Search for the cell housing the specified text and yield its [x, y] center coordinate. 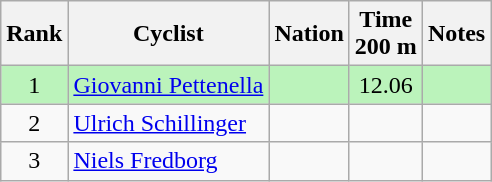
1 [34, 85]
Ulrich Schillinger [168, 123]
Time200 m [386, 34]
12.06 [386, 85]
Rank [34, 34]
Giovanni Pettenella [168, 85]
Notes [456, 34]
Nation [309, 34]
Niels Fredborg [168, 161]
3 [34, 161]
2 [34, 123]
Cyclist [168, 34]
